Output the [x, y] coordinate of the center of the cell containing the given text.  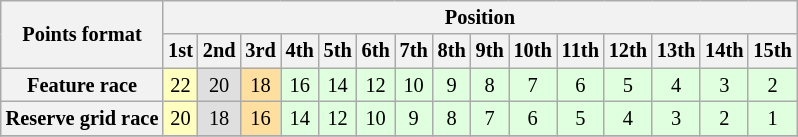
9th [490, 51]
22 [180, 85]
7th [414, 51]
4th [300, 51]
2nd [220, 51]
Feature race [82, 85]
11th [580, 51]
14th [724, 51]
Points format [82, 34]
1 [772, 118]
1st [180, 51]
13th [676, 51]
10th [533, 51]
3rd [260, 51]
Reserve grid race [82, 118]
6th [376, 51]
8th [452, 51]
Position [480, 17]
15th [772, 51]
5th [338, 51]
12th [628, 51]
